Determine the (x, y) coordinate at the center of the cell enclosing the given text.  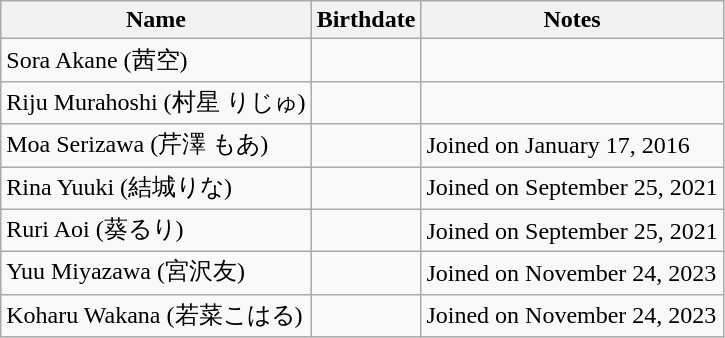
Sora Akane (茜空) (156, 60)
Rina Yuuki (結城りな) (156, 188)
Ruri Aoi (葵るり) (156, 230)
Koharu Wakana (若菜こはる) (156, 316)
Notes (572, 20)
Riju Murahoshi (村星 りじゅ) (156, 102)
Yuu Miyazawa (宮沢友) (156, 274)
Joined on January 17, 2016 (572, 146)
Name (156, 20)
Moa Serizawa (芹澤 もあ) (156, 146)
Birthdate (366, 20)
